From the cell containing the given text, extract its center point as (X, Y) coordinate. 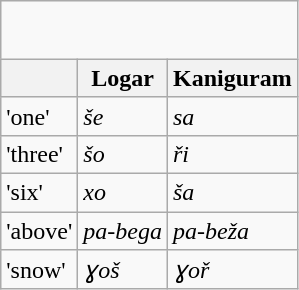
ři (232, 154)
xo (123, 192)
Kaniguram (232, 78)
'three' (40, 154)
'above' (40, 231)
'one' (40, 116)
pa-beža (232, 231)
sa (232, 116)
šo (123, 154)
'six' (40, 192)
ɣoř (232, 270)
ɣoš (123, 270)
še (123, 116)
ša (232, 192)
pa-bega (123, 231)
Logar (123, 78)
'snow' (40, 270)
